Capture the cell that displays the provided text and extract its [X, Y] central coordinate. 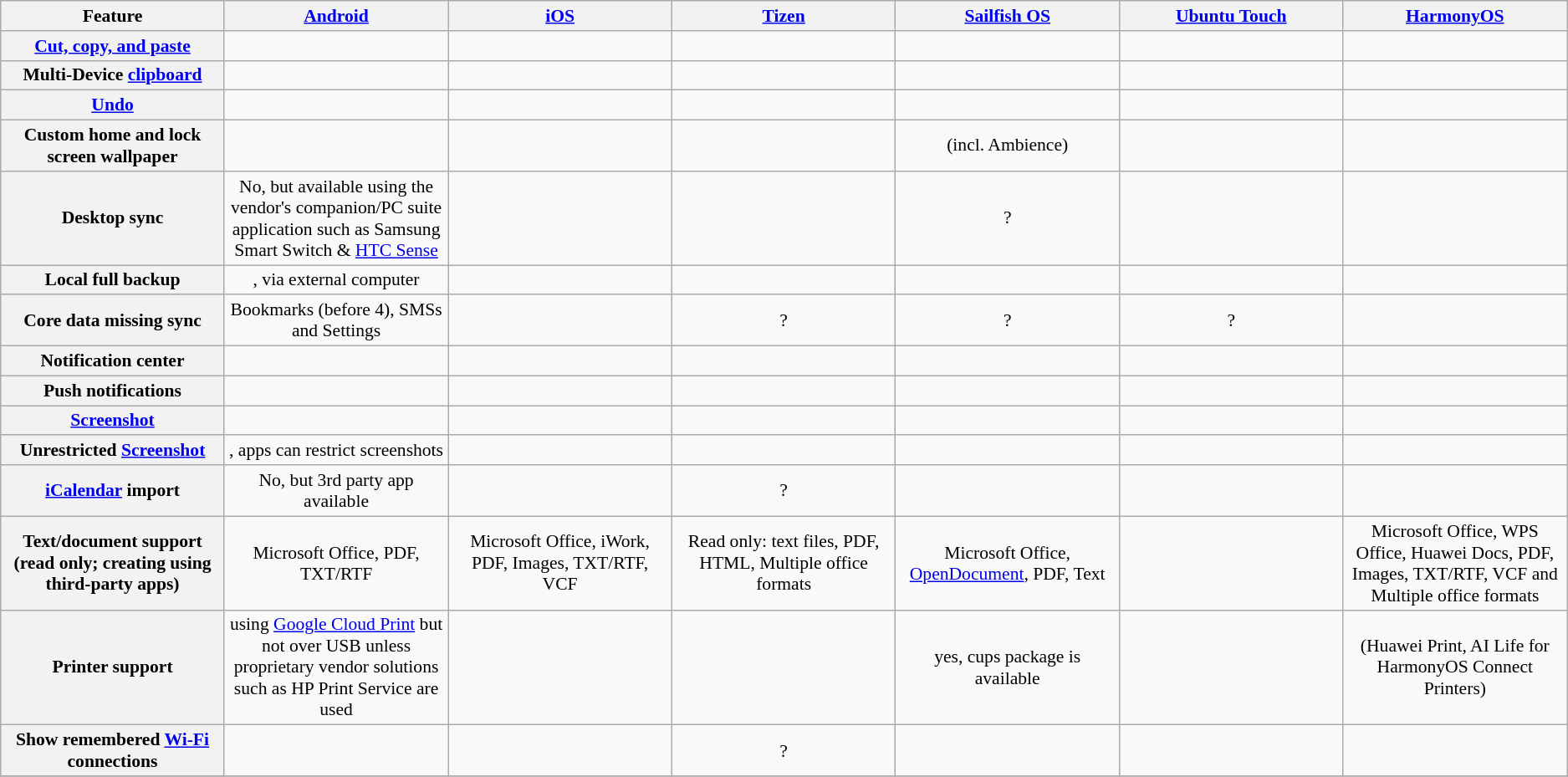
Read only: text files, PDF, HTML, Multiple office formats [784, 563]
, apps can restrict screenshots [336, 451]
Notification center [113, 361]
Core data missing sync [113, 321]
Unrestricted Screenshot [113, 451]
HarmonyOS [1455, 16]
Printer support [113, 667]
No, but available using the vendor's companion/PC suite application such as Samsung Smart Switch & HTC Sense [336, 218]
Feature [113, 16]
No, but 3rd party app available [336, 490]
Text/document support (read only; creating using third-party apps) [113, 563]
iCalendar import [113, 490]
Tizen [784, 16]
Undo [113, 105]
Microsoft Office, PDF, TXT/RTF [336, 563]
Microsoft Office, OpenDocument, PDF, Text [1008, 563]
iOS [560, 16]
Push notifications [113, 391]
Microsoft Office, WPS Office, Huawei Docs, PDF, Images, TXT/RTF, VCF and Multiple office formats [1455, 563]
(Huawei Print, AI Life for HarmonyOS Connect Printers) [1455, 667]
, via external computer [336, 280]
yes, cups package is available [1008, 667]
Sailfish OS [1008, 16]
(incl. Ambience) [1008, 146]
Screenshot [113, 421]
Cut, copy, and paste [113, 46]
Desktop sync [113, 218]
Ubuntu Touch [1231, 16]
Local full backup [113, 280]
Android [336, 16]
Bookmarks (before 4), SMSs and Settings [336, 321]
using Google Cloud Print but not over USB unless proprietary vendor solutions such as HP Print Service are used [336, 667]
Custom home and lock screen wallpaper [113, 146]
Show remembered Wi-Fi connections [113, 751]
Multi-Device clipboard [113, 75]
Microsoft Office, iWork, PDF, Images, TXT/RTF, VCF [560, 563]
